Pinpoint the cell where the given text exists, returning its (X, Y) midpoint coordinate. 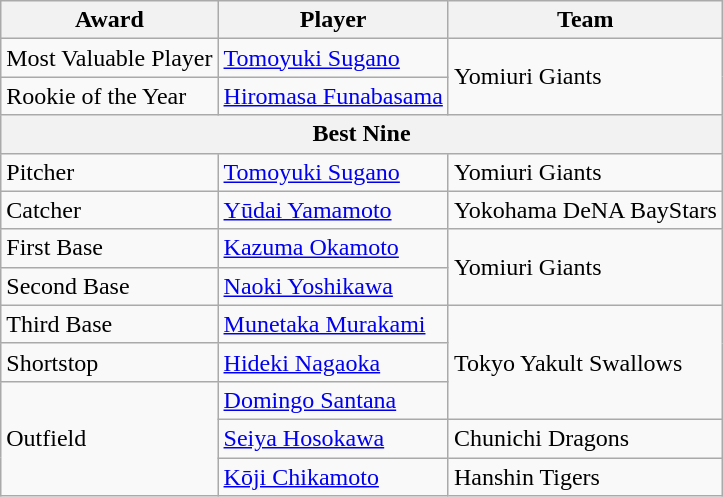
Kazuma Okamoto (333, 248)
Player (333, 20)
Best Nine (362, 134)
Chunichi Dragons (585, 438)
Kōji Chikamoto (333, 477)
Yokohama DeNA BayStars (585, 210)
Third Base (110, 324)
Award (110, 20)
Most Valuable Player (110, 58)
First Base (110, 248)
Team (585, 20)
Catcher (110, 210)
Yūdai Yamamoto (333, 210)
Seiya Hosokawa (333, 438)
Hideki Nagaoka (333, 362)
Pitcher (110, 172)
Shortstop (110, 362)
Hiromasa Funabasama (333, 96)
Tokyo Yakult Swallows (585, 362)
Rookie of the Year (110, 96)
Naoki Yoshikawa (333, 286)
Hanshin Tigers (585, 477)
Munetaka Murakami (333, 324)
Domingo Santana (333, 400)
Second Base (110, 286)
Outfield (110, 438)
